Scan for the cell matching the given text and deliver its [X, Y] coordinate at center. 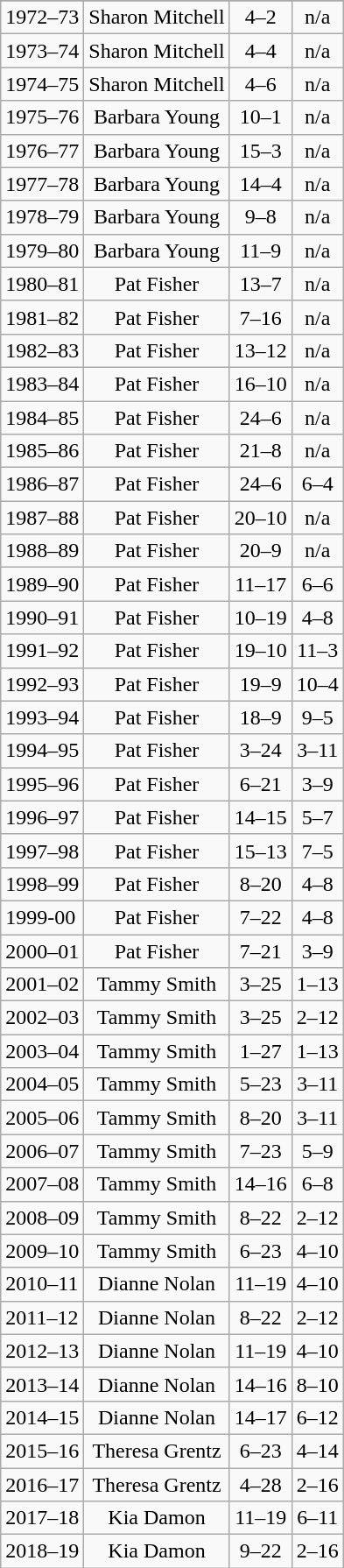
5–7 [317, 817]
1996–97 [42, 817]
16–10 [261, 384]
10–1 [261, 117]
2009–10 [42, 1251]
9–22 [261, 1551]
15–13 [261, 851]
14–15 [261, 817]
1999-00 [42, 917]
7–21 [261, 950]
1993–94 [42, 717]
2012–13 [42, 1351]
2000–01 [42, 950]
1989–90 [42, 584]
14–4 [261, 184]
2017–18 [42, 1518]
2013–14 [42, 1384]
1976–77 [42, 151]
1983–84 [42, 384]
8–10 [317, 1384]
15–3 [261, 151]
10–19 [261, 618]
4–6 [261, 84]
6–8 [317, 1184]
1992–93 [42, 684]
1987–88 [42, 518]
1981–82 [42, 317]
1998–99 [42, 884]
6–21 [261, 784]
4–28 [261, 1485]
2010–11 [42, 1284]
2001–02 [42, 985]
1974–75 [42, 84]
2007–08 [42, 1184]
1975–76 [42, 117]
1995–96 [42, 784]
2006–07 [42, 1151]
1–27 [261, 1051]
7–23 [261, 1151]
7–5 [317, 851]
3–24 [261, 751]
2002–03 [42, 1018]
19–9 [261, 684]
9–5 [317, 717]
2014–15 [42, 1417]
1980–81 [42, 284]
1985–86 [42, 451]
2004–05 [42, 1084]
1986–87 [42, 484]
6–6 [317, 584]
20–9 [261, 551]
2016–17 [42, 1485]
13–12 [261, 350]
7–16 [261, 317]
2011–12 [42, 1317]
2005–06 [42, 1118]
19–10 [261, 651]
1997–98 [42, 851]
4–14 [317, 1451]
2015–16 [42, 1451]
6–4 [317, 484]
2003–04 [42, 1051]
11–3 [317, 651]
21–8 [261, 451]
18–9 [261, 717]
11–17 [261, 584]
1988–89 [42, 551]
1979–80 [42, 251]
7–22 [261, 917]
4–4 [261, 51]
6–12 [317, 1417]
2008–09 [42, 1218]
1990–91 [42, 618]
10–4 [317, 684]
9–8 [261, 217]
1977–78 [42, 184]
1984–85 [42, 418]
2018–19 [42, 1551]
13–7 [261, 284]
20–10 [261, 518]
1972–73 [42, 18]
11–9 [261, 251]
5–23 [261, 1084]
1973–74 [42, 51]
1982–83 [42, 350]
1978–79 [42, 217]
6–11 [317, 1518]
4–2 [261, 18]
1994–95 [42, 751]
5–9 [317, 1151]
1991–92 [42, 651]
14–17 [261, 1417]
